Identify which cell holds the provided text, then report its [X, Y] central coordinate. 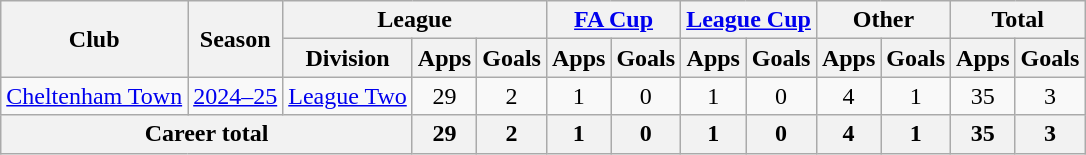
Club [94, 39]
Season [236, 39]
League [415, 20]
Total [1018, 20]
Division [348, 58]
Other [883, 20]
Cheltenham Town [94, 96]
League Cup [749, 20]
Career total [207, 134]
2024–25 [236, 96]
League Two [348, 96]
FA Cup [613, 20]
